Return (X, Y) of the center of cell containing provided text 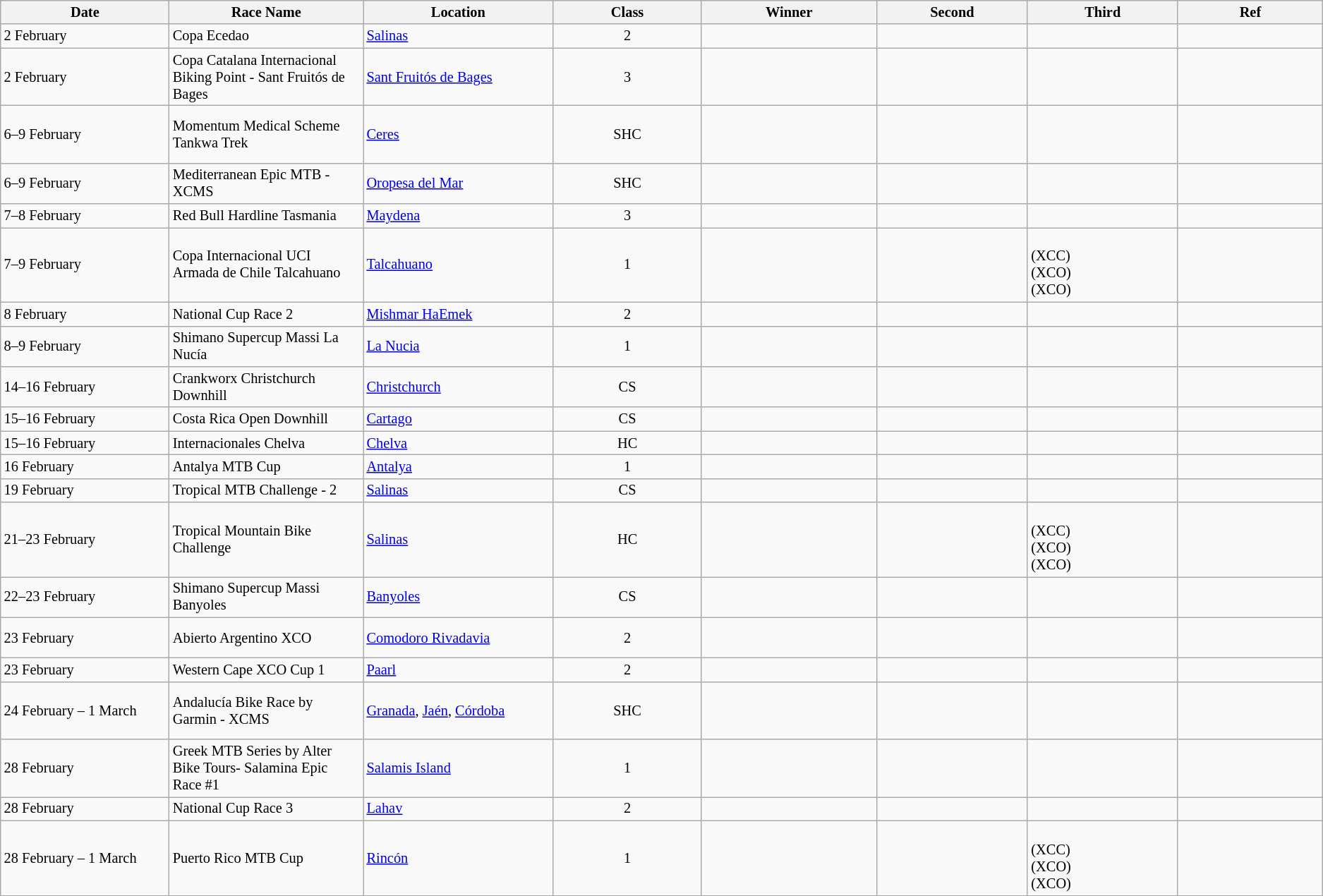
Copa Catalana Internacional Biking Point - Sant Fruitós de Bages (267, 77)
14–16 February (85, 387)
Race Name (267, 12)
Copa Internacional UCI Armada de Chile Talcahuano (267, 265)
Shimano Supercup Massi Banyoles (267, 597)
Winner (789, 12)
24 February – 1 March (85, 710)
Ceres (459, 134)
Granada, Jaén, Córdoba (459, 710)
La Nucia (459, 346)
Crankworx Christchurch Downhill (267, 387)
Rincón (459, 858)
Banyoles (459, 597)
21–23 February (85, 540)
Abierto Argentino XCO (267, 638)
Christchurch (459, 387)
7–8 February (85, 216)
Ref (1250, 12)
Salamis Island (459, 768)
Maydena (459, 216)
Class (627, 12)
Tropical Mountain Bike Challenge (267, 540)
Location (459, 12)
Andalucía Bike Race by Garmin - XCMS (267, 710)
Red Bull Hardline Tasmania (267, 216)
Greek MTB Series by Alter Bike Tours- Salamina Epic Race #1 (267, 768)
Third (1102, 12)
Paarl (459, 670)
Copa Ecedao (267, 36)
Second (952, 12)
8 February (85, 314)
19 February (85, 490)
Momentum Medical Scheme Tankwa Trek (267, 134)
7–9 February (85, 265)
Tropical MTB Challenge - 2 (267, 490)
Comodoro Rivadavia (459, 638)
Mediterranean Epic MTB - XCMS (267, 183)
Antalya (459, 466)
Lahav (459, 809)
Oropesa del Mar (459, 183)
Date (85, 12)
Mishmar HaEmek (459, 314)
Chelva (459, 443)
Sant Fruitós de Bages (459, 77)
National Cup Race 2 (267, 314)
22–23 February (85, 597)
Talcahuano (459, 265)
Puerto Rico MTB Cup (267, 858)
Costa Rica Open Downhill (267, 419)
8–9 February (85, 346)
16 February (85, 466)
National Cup Race 3 (267, 809)
Shimano Supercup Massi La Nucía (267, 346)
Western Cape XCO Cup 1 (267, 670)
Cartago (459, 419)
Internacionales Chelva (267, 443)
Antalya MTB Cup (267, 466)
28 February – 1 March (85, 858)
